From the cell containing the given text, extract its center point as [X, Y] coordinate. 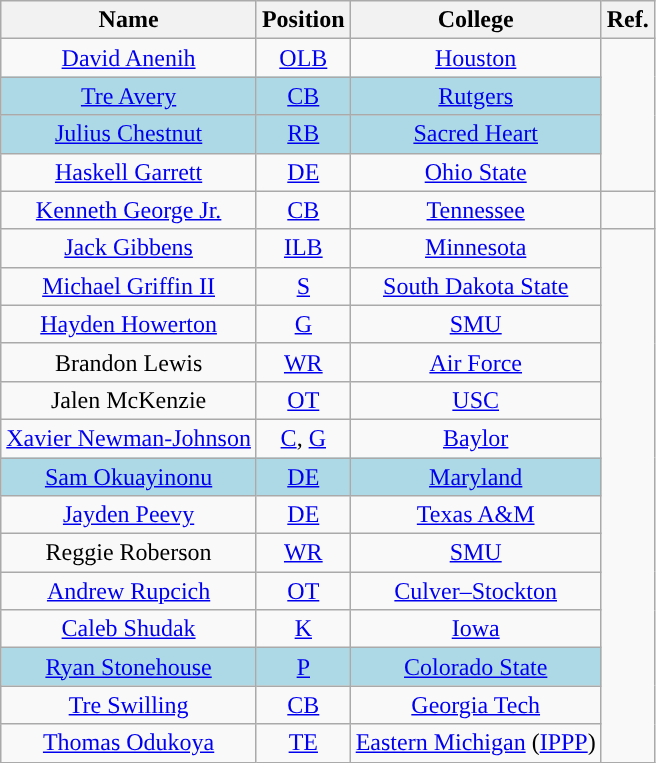
Jack Gibbens [129, 248]
Ryan Stonehouse [129, 667]
G [303, 324]
Position [303, 20]
S [303, 286]
Sacred Heart [476, 134]
Kenneth George Jr. [129, 210]
Sam Okuayinonu [129, 477]
Hayden Howerton [129, 324]
Minnesota [476, 248]
Colorado State [476, 667]
Rutgers [476, 96]
Jalen McKenzie [129, 400]
Tre Swilling [129, 705]
Houston [476, 58]
David Anenih [129, 58]
K [303, 629]
ILB [303, 248]
Haskell Garrett [129, 172]
Maryland [476, 477]
Caleb Shudak [129, 629]
Georgia Tech [476, 705]
Reggie Roberson [129, 553]
Michael Griffin II [129, 286]
TE [303, 743]
Texas A&M [476, 515]
Air Force [476, 362]
Jayden Peevy [129, 515]
P [303, 667]
College [476, 20]
Brandon Lewis [129, 362]
Tre Avery [129, 96]
Culver–Stockton [476, 591]
Andrew Rupcich [129, 591]
Xavier Newman-Johnson [129, 438]
Baylor [476, 438]
RB [303, 134]
South Dakota State [476, 286]
OLB [303, 58]
Julius Chestnut [129, 134]
Eastern Michigan (IPPP) [476, 743]
Tennessee [476, 210]
Ref. [628, 20]
Name [129, 20]
Ohio State [476, 172]
Thomas Odukoya [129, 743]
USC [476, 400]
C, G [303, 438]
Iowa [476, 629]
